Provide the (x, y) coordinate of the cell's center where the given text is located.  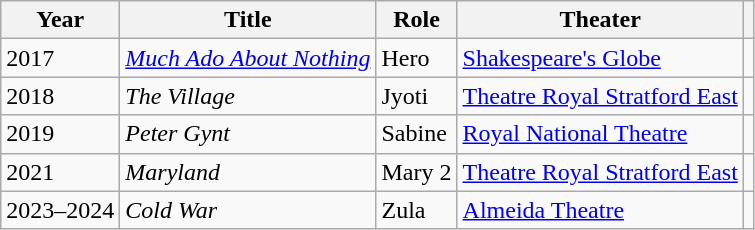
2018 (60, 96)
2023–2024 (60, 210)
Peter Gynt (248, 134)
Year (60, 20)
Jyoti (416, 96)
Sabine (416, 134)
Royal National Theatre (600, 134)
Theater (600, 20)
The Village (248, 96)
Mary 2 (416, 172)
Almeida Theatre (600, 210)
Maryland (248, 172)
2019 (60, 134)
Hero (416, 58)
Title (248, 20)
Zula (416, 210)
2017 (60, 58)
2021 (60, 172)
Shakespeare's Globe (600, 58)
Much Ado About Nothing (248, 58)
Role (416, 20)
Cold War (248, 210)
